For the text-containing cell, return its midpoint in (x, y) coordinate format. 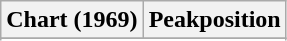
Peakposition (214, 20)
Chart (1969) (72, 20)
